Identify which cell holds the provided text, then report its (x, y) central coordinate. 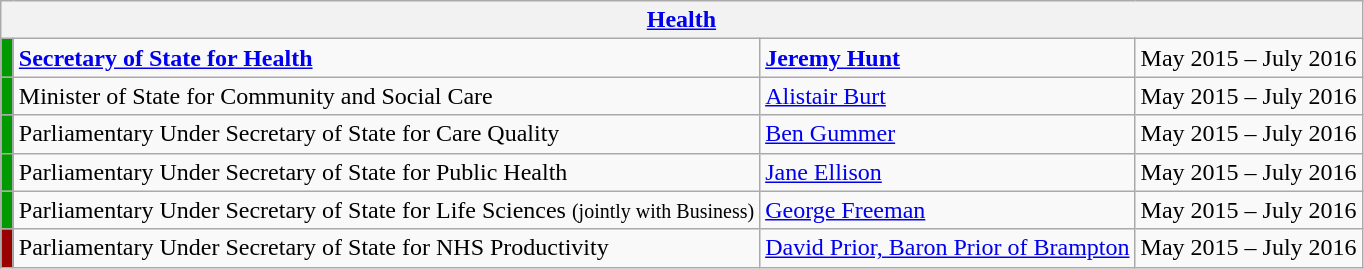
Ben Gummer (948, 134)
Minister of State for Community and Social Care (386, 96)
Parliamentary Under Secretary of State for Care Quality (386, 134)
Jane Ellison (948, 172)
Secretary of State for Health (386, 58)
Parliamentary Under Secretary of State for Public Health (386, 172)
Jeremy Hunt (948, 58)
Alistair Burt (948, 96)
David Prior, Baron Prior of Brampton (948, 248)
Parliamentary Under Secretary of State for NHS Productivity (386, 248)
Parliamentary Under Secretary of State for Life Sciences (jointly with Business) (386, 210)
Health (682, 20)
George Freeman (948, 210)
